Provide the (X, Y) coordinate of the cell's center where the given text is located.  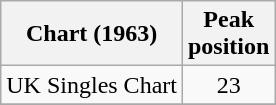
Chart (1963) (92, 34)
Peakposition (228, 34)
UK Singles Chart (92, 85)
23 (228, 85)
